Capture the cell that displays the provided text and extract its [x, y] central coordinate. 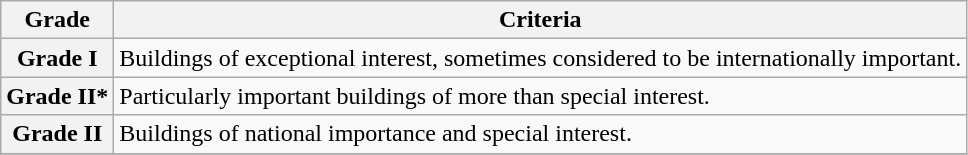
Particularly important buildings of more than special interest. [540, 96]
Grade [58, 20]
Buildings of national importance and special interest. [540, 134]
Grade II* [58, 96]
Criteria [540, 20]
Buildings of exceptional interest, sometimes considered to be internationally important. [540, 58]
Grade I [58, 58]
Grade II [58, 134]
